From the cell containing the given text, extract its center point as (x, y) coordinate. 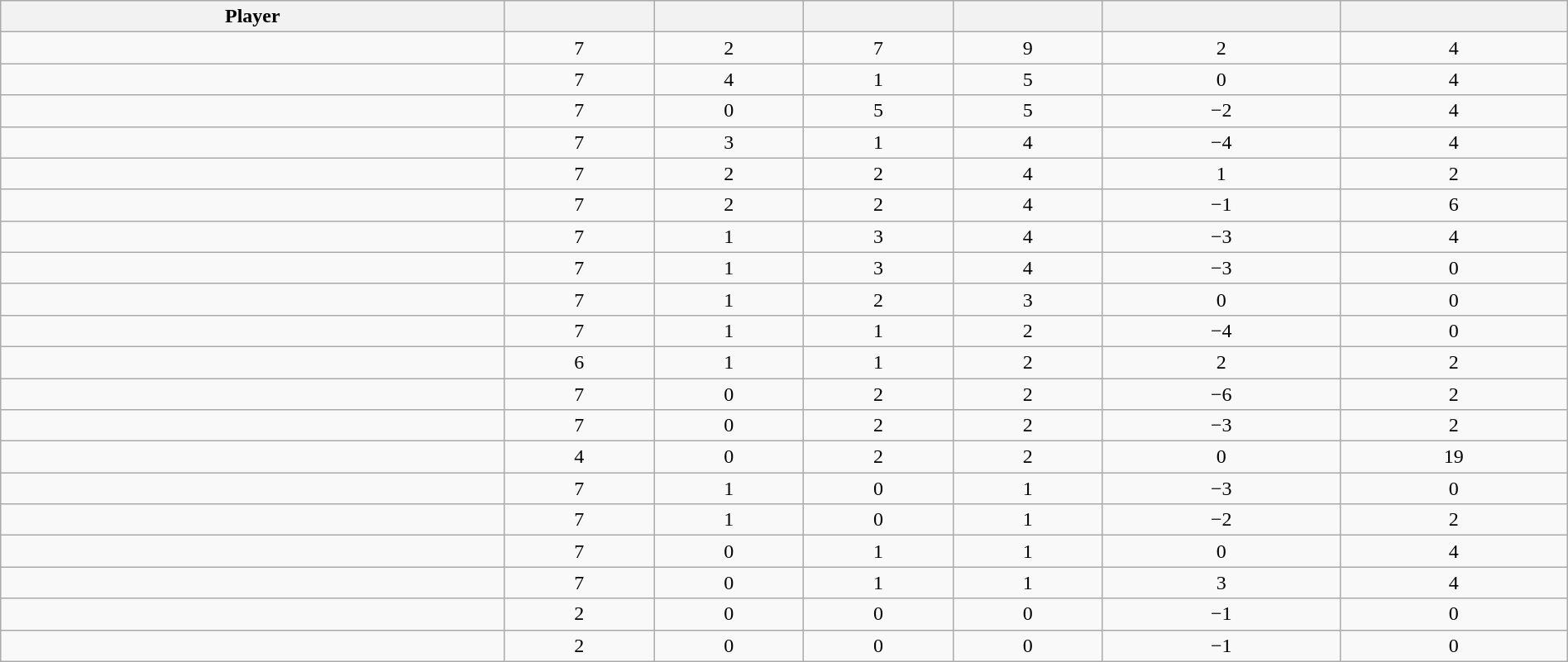
−6 (1221, 394)
Player (253, 17)
19 (1454, 457)
9 (1027, 48)
